Detect which cell encompasses the target text, then output its (X, Y) center coordinate. 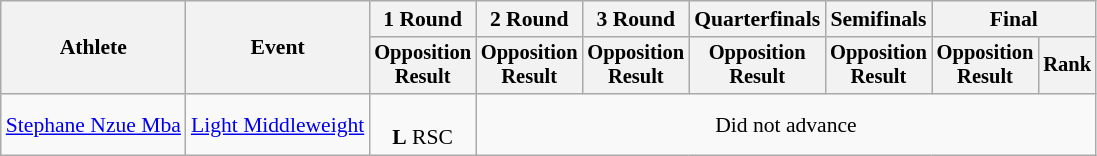
Semifinals (878, 19)
Event (278, 48)
Quarterfinals (757, 19)
Stephane Nzue Mba (94, 124)
L RSC (422, 124)
3 Round (636, 19)
2 Round (530, 19)
1 Round (422, 19)
Rank (1067, 66)
Did not advance (786, 124)
Athlete (94, 48)
Light Middleweight (278, 124)
Final (1014, 19)
